Locate the cell with the specified text and output its [x, y] center coordinate. 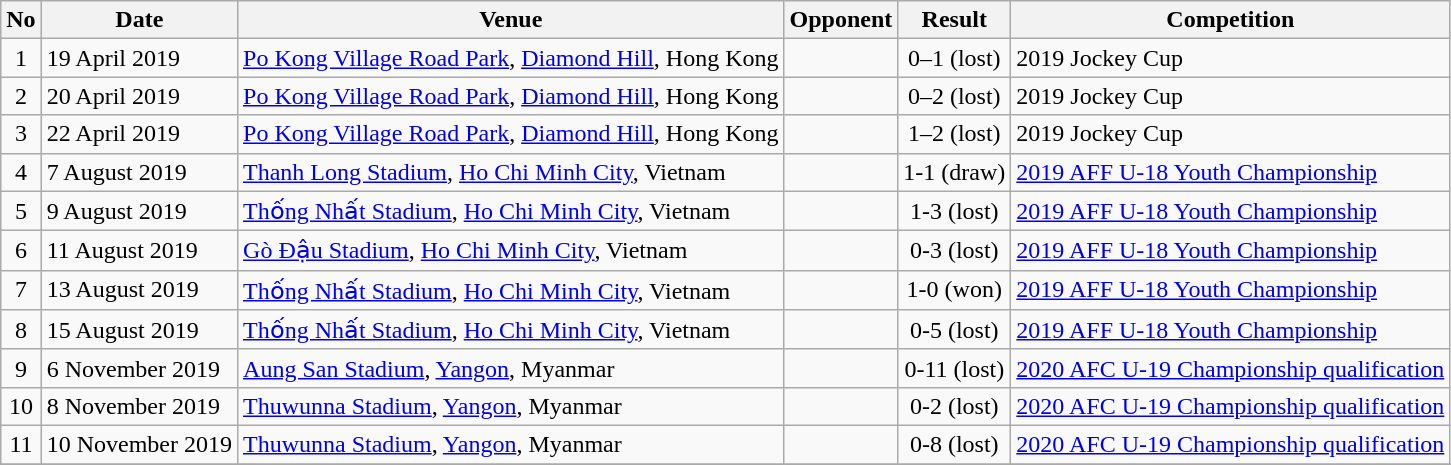
8 November 2019 [139, 406]
1 [21, 58]
0-3 (lost) [954, 251]
0-2 (lost) [954, 406]
1–2 (lost) [954, 134]
19 April 2019 [139, 58]
11 August 2019 [139, 251]
Thanh Long Stadium, Ho Chi Minh City, Vietnam [511, 172]
Competition [1230, 20]
1-3 (lost) [954, 211]
8 [21, 330]
5 [21, 211]
0-8 (lost) [954, 444]
Venue [511, 20]
10 November 2019 [139, 444]
22 April 2019 [139, 134]
1-0 (won) [954, 290]
2 [21, 96]
0-11 (lost) [954, 368]
7 August 2019 [139, 172]
6 November 2019 [139, 368]
Aung San Stadium, Yangon, Myanmar [511, 368]
9 [21, 368]
9 August 2019 [139, 211]
0-5 (lost) [954, 330]
Result [954, 20]
20 April 2019 [139, 96]
10 [21, 406]
0–1 (lost) [954, 58]
Opponent [841, 20]
6 [21, 251]
15 August 2019 [139, 330]
11 [21, 444]
1-1 (draw) [954, 172]
Date [139, 20]
No [21, 20]
4 [21, 172]
0–2 (lost) [954, 96]
13 August 2019 [139, 290]
3 [21, 134]
Gò Đậu Stadium, Ho Chi Minh City, Vietnam [511, 251]
7 [21, 290]
